Return the (X, Y) coordinate for the center point of the cell that contains the specified text.  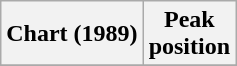
Peakposition (189, 34)
Chart (1989) (72, 34)
